Scan for the cell matching the given text and deliver its [X, Y] coordinate at center. 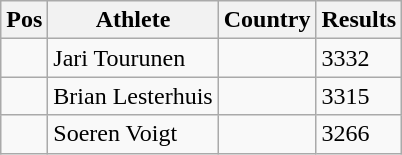
3332 [359, 58]
3266 [359, 134]
Athlete [133, 20]
Jari Tourunen [133, 58]
Brian Lesterhuis [133, 96]
Pos [24, 20]
Results [359, 20]
Country [267, 20]
Soeren Voigt [133, 134]
3315 [359, 96]
